Provide the (X, Y) coordinate of the cell's center where the given text is located.  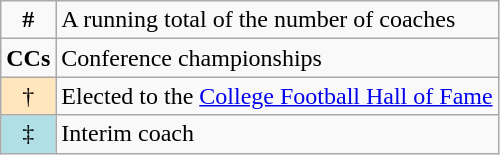
Elected to the College Football Hall of Fame (277, 96)
† (28, 96)
CCs (28, 58)
# (28, 20)
A running total of the number of coaches (277, 20)
Conference championships (277, 58)
Interim coach (277, 134)
‡ (28, 134)
